Provide the (X, Y) coordinate of the cell's center where the given text is located.  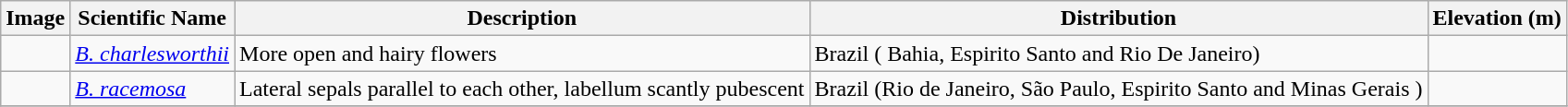
Brazil ( Bahia, Espirito Santo and Rio De Janeiro) (1118, 53)
Description (523, 18)
B. charlesworthii (152, 53)
Elevation (m) (1497, 18)
Lateral sepals parallel to each other, labellum scantly pubescent (523, 89)
Brazil (Rio de Janeiro, São Paulo, Espirito Santo and Minas Gerais ) (1118, 89)
B. racemosa (152, 89)
Scientific Name (152, 18)
Image (35, 18)
Distribution (1118, 18)
More open and hairy flowers (523, 53)
